Pinpoint the cell where the given text exists, returning its [X, Y] midpoint coordinate. 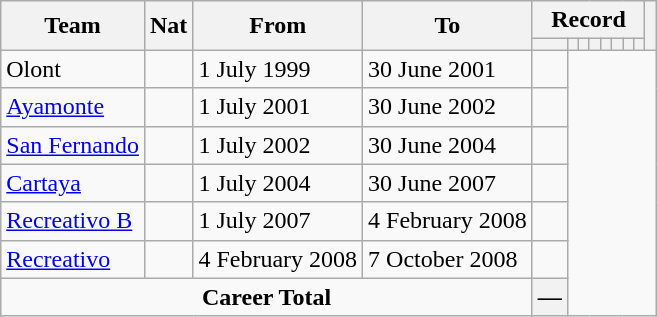
30 June 2004 [448, 145]
1 July 1999 [278, 69]
Cartaya [73, 183]
1 July 2001 [278, 107]
7 October 2008 [448, 259]
1 July 2002 [278, 145]
Record [588, 20]
30 June 2001 [448, 69]
Ayamonte [73, 107]
1 July 2007 [278, 221]
From [278, 26]
Recreativo B [73, 221]
30 June 2002 [448, 107]
Recreativo [73, 259]
Olont [73, 69]
To [448, 26]
Nat [168, 26]
— [550, 297]
Team [73, 26]
Career Total [267, 297]
30 June 2007 [448, 183]
San Fernando [73, 145]
1 July 2004 [278, 183]
